From the cell containing the given text, extract its center point as [x, y] coordinate. 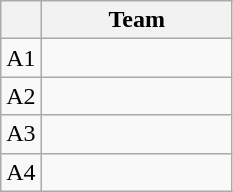
Team [136, 20]
A2 [21, 96]
A3 [21, 134]
A1 [21, 58]
A4 [21, 172]
